Pinpoint the cell where the given text exists, returning its (x, y) midpoint coordinate. 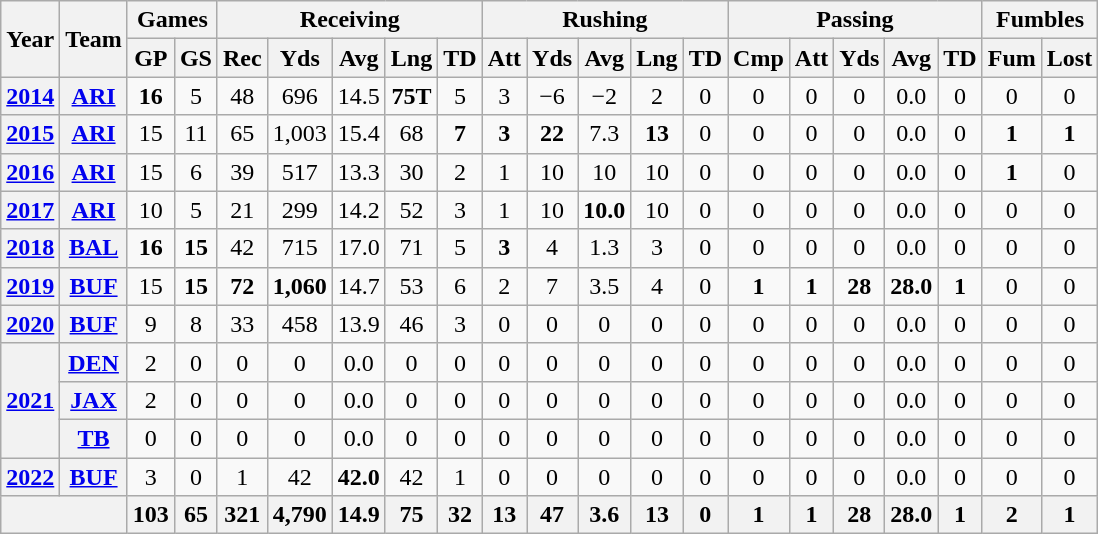
71 (411, 248)
−6 (552, 96)
715 (300, 248)
GS (196, 58)
46 (411, 324)
30 (411, 172)
7.3 (604, 134)
Games (172, 20)
Rushing (604, 20)
53 (411, 286)
2014 (30, 96)
52 (411, 210)
1.3 (604, 248)
Team (94, 39)
TB (94, 438)
2022 (30, 477)
33 (242, 324)
32 (460, 515)
13.9 (358, 324)
2021 (30, 400)
Passing (856, 20)
Rec (242, 58)
17.0 (358, 248)
321 (242, 515)
14.2 (358, 210)
21 (242, 210)
BAL (94, 248)
47 (552, 515)
1,060 (300, 286)
14.7 (358, 286)
517 (300, 172)
75T (411, 96)
458 (300, 324)
72 (242, 286)
299 (300, 210)
2018 (30, 248)
Receiving (350, 20)
696 (300, 96)
22 (552, 134)
11 (196, 134)
2015 (30, 134)
Fum (1012, 58)
42.0 (358, 477)
GP (150, 58)
Lost (1069, 58)
2017 (30, 210)
−2 (604, 96)
14.9 (358, 515)
10.0 (604, 210)
3.6 (604, 515)
15.4 (358, 134)
103 (150, 515)
75 (411, 515)
Cmp (759, 58)
2016 (30, 172)
39 (242, 172)
48 (242, 96)
Fumbles (1040, 20)
DEN (94, 362)
14.5 (358, 96)
1,003 (300, 134)
2020 (30, 324)
JAX (94, 400)
9 (150, 324)
68 (411, 134)
13.3 (358, 172)
4,790 (300, 515)
2019 (30, 286)
8 (196, 324)
3.5 (604, 286)
Year (30, 39)
